Determine the (x, y) coordinate at the center of the cell enclosing the given text.  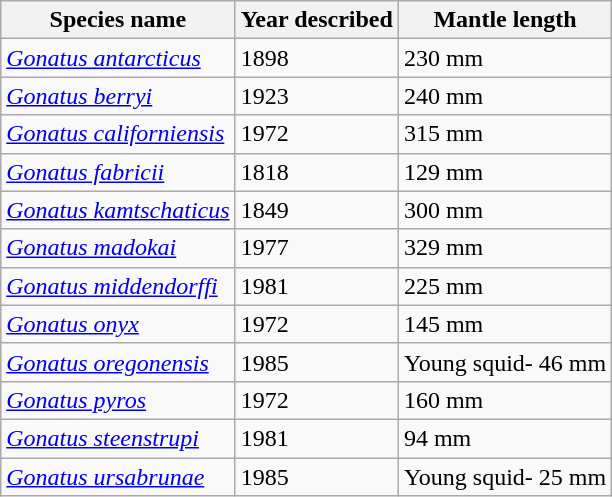
230 mm (504, 58)
1898 (316, 58)
Gonatus californiensis (118, 134)
1923 (316, 96)
1849 (316, 210)
225 mm (504, 286)
240 mm (504, 96)
Gonatus oregonensis (118, 362)
Species name (118, 20)
160 mm (504, 400)
315 mm (504, 134)
Young squid- 25 mm (504, 477)
Gonatus fabricii (118, 172)
1818 (316, 172)
Young squid- 46 mm (504, 362)
Gonatus steenstrupi (118, 438)
Year described (316, 20)
94 mm (504, 438)
300 mm (504, 210)
Mantle length (504, 20)
329 mm (504, 248)
Gonatus berryi (118, 96)
Gonatus madokai (118, 248)
Gonatus pyros (118, 400)
Gonatus antarcticus (118, 58)
129 mm (504, 172)
Gonatus kamtschaticus (118, 210)
145 mm (504, 324)
Gonatus ursabrunae (118, 477)
1977 (316, 248)
Gonatus onyx (118, 324)
Gonatus middendorffi (118, 286)
